Determine the (X, Y) coordinate at the center of the cell enclosing the given text.  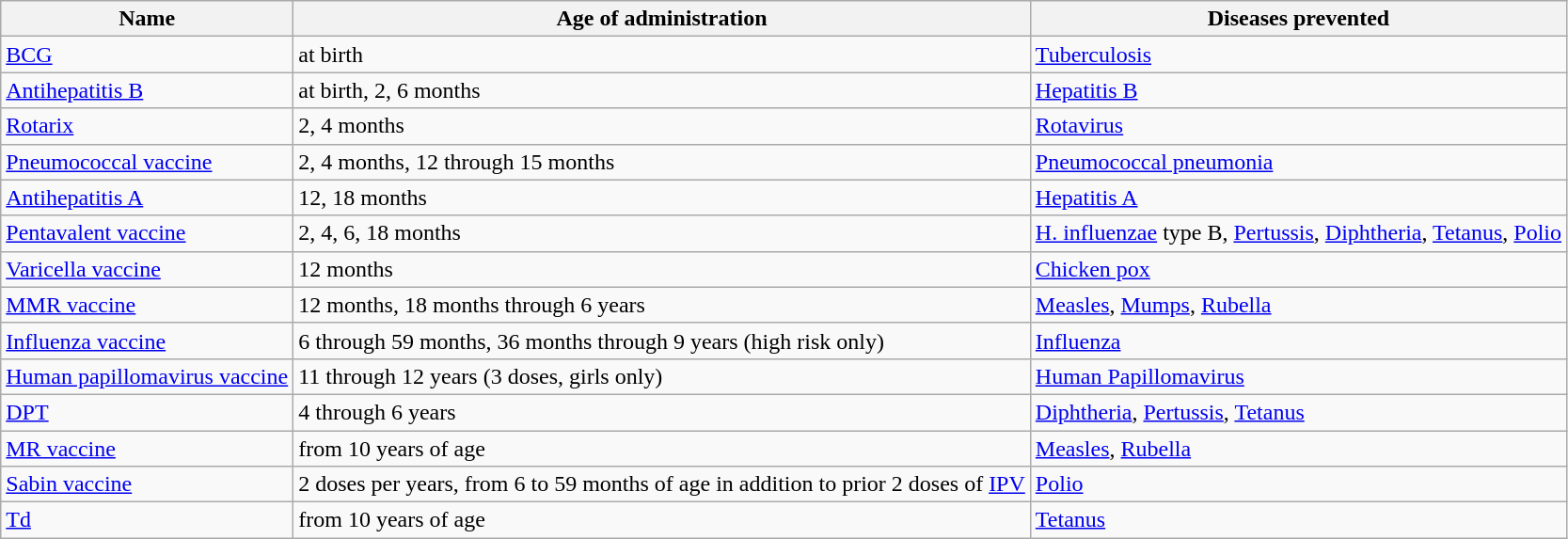
Human papillomavirus vaccine (147, 376)
Rotarix (147, 126)
DPT (147, 412)
Influenza (1298, 341)
Diseases prevented (1298, 19)
MMR vaccine (147, 305)
12 months, 18 months through 6 years (662, 305)
Pneumococcal vaccine (147, 162)
Hepatitis B (1298, 90)
6 through 59 months, 36 months through 9 years (high risk only) (662, 341)
Rotavirus (1298, 126)
Polio (1298, 484)
H. influenzae type B, Pertussis, Diphtheria, Tetanus, Polio (1298, 233)
BCG (147, 55)
Tetanus (1298, 520)
MR vaccine (147, 449)
Pneumococcal pneumonia (1298, 162)
Human Papillomavirus (1298, 376)
4 through 6 years (662, 412)
2, 4 months, 12 through 15 months (662, 162)
Antihepatitis B (147, 90)
at birth (662, 55)
Measles, Mumps, Rubella (1298, 305)
Antihepatitis A (147, 198)
Influenza vaccine (147, 341)
Sabin vaccine (147, 484)
Tuberculosis (1298, 55)
2 doses per years, from 6 to 59 months of age in addition to prior 2 doses of IPV (662, 484)
11 through 12 years (3 doses, girls only) (662, 376)
Age of administration (662, 19)
Measles, Rubella (1298, 449)
2, 4 months (662, 126)
Chicken pox (1298, 269)
Diphtheria, Pertussis, Tetanus (1298, 412)
Name (147, 19)
at birth, 2, 6 months (662, 90)
Varicella vaccine (147, 269)
Hepatitis A (1298, 198)
12 months (662, 269)
2, 4, 6, 18 months (662, 233)
Td (147, 520)
Pentavalent vaccine (147, 233)
12, 18 months (662, 198)
